Determine the (x, y) coordinate at the center of the cell enclosing the given text.  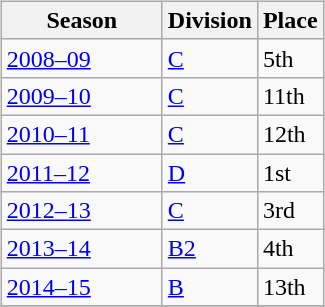
13th (290, 287)
2010–11 (82, 134)
2012–13 (82, 211)
2014–15 (82, 287)
Division (210, 20)
3rd (290, 211)
12th (290, 134)
1st (290, 173)
Place (290, 20)
2009–10 (82, 96)
Season (82, 20)
B2 (210, 249)
5th (290, 58)
2011–12 (82, 173)
B (210, 287)
2008–09 (82, 58)
4th (290, 249)
2013–14 (82, 249)
11th (290, 96)
D (210, 173)
